Scan for the cell matching the given text and deliver its [X, Y] coordinate at center. 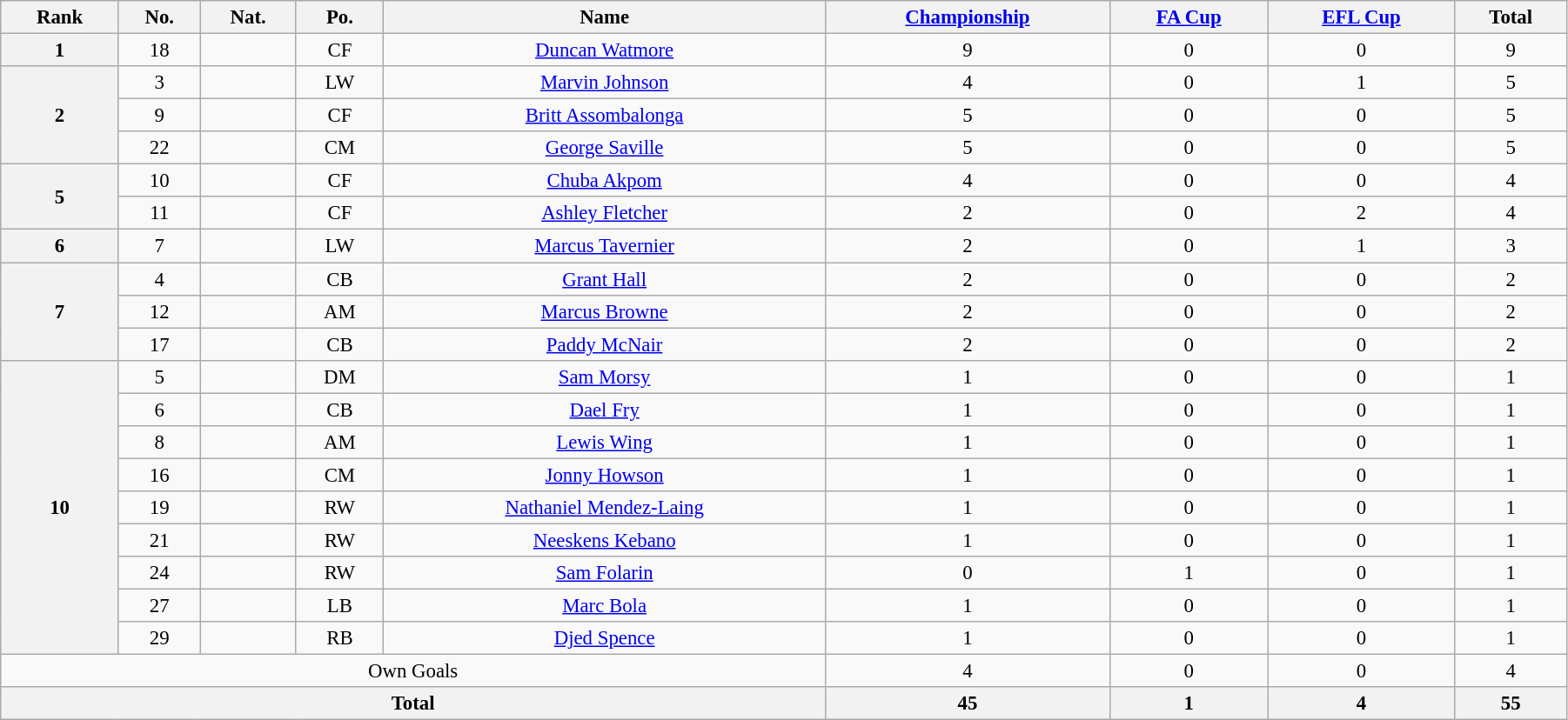
FA Cup [1189, 17]
Neeskens Kebano [605, 540]
DM [339, 377]
16 [159, 475]
21 [159, 540]
Grant Hall [605, 279]
Chuba Akpom [605, 181]
Own Goals [413, 671]
8 [159, 443]
Duncan Watmore [605, 50]
Nat. [248, 17]
Paddy McNair [605, 344]
29 [159, 638]
Marc Bola [605, 606]
Marcus Browne [605, 311]
Nathaniel Mendez-Laing [605, 508]
Jonny Howson [605, 475]
17 [159, 344]
Lewis Wing [605, 443]
No. [159, 17]
Dael Fry [605, 410]
19 [159, 508]
11 [159, 213]
Championship [968, 17]
27 [159, 606]
Name [605, 17]
Sam Folarin [605, 573]
Rank [60, 17]
22 [159, 148]
45 [968, 703]
55 [1511, 703]
18 [159, 50]
EFL Cup [1361, 17]
Marvin Johnson [605, 83]
George Saville [605, 148]
RB [339, 638]
Marcus Tavernier [605, 246]
LB [339, 606]
Djed Spence [605, 638]
12 [159, 311]
Sam Morsy [605, 377]
Britt Assombalonga [605, 116]
Ashley Fletcher [605, 213]
24 [159, 573]
Po. [339, 17]
